Search for the cell housing the specified text and yield its [x, y] center coordinate. 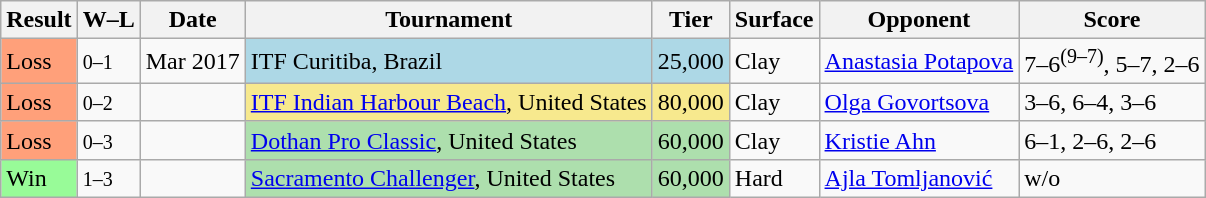
Score [1112, 20]
6–1, 2–6, 2–6 [1112, 140]
Sacramento Challenger, United States [448, 178]
Opponent [919, 20]
Hard [774, 178]
ITF Indian Harbour Beach, United States [448, 102]
Tier [690, 20]
1–3 [108, 178]
25,000 [690, 62]
7–6(9–7), 5–7, 2–6 [1112, 62]
0–2 [108, 102]
0–1 [108, 62]
W–L [108, 20]
Ajla Tomljanović [919, 178]
Dothan Pro Classic, United States [448, 140]
w/o [1112, 178]
Anastasia Potapova [919, 62]
Win [39, 178]
3–6, 6–4, 3–6 [1112, 102]
80,000 [690, 102]
ITF Curitiba, Brazil [448, 62]
Tournament [448, 20]
Kristie Ahn [919, 140]
Olga Govortsova [919, 102]
Mar 2017 [192, 62]
Surface [774, 20]
Result [39, 20]
Date [192, 20]
0–3 [108, 140]
